Detect which cell encompasses the target text, then output its [X, Y] center coordinate. 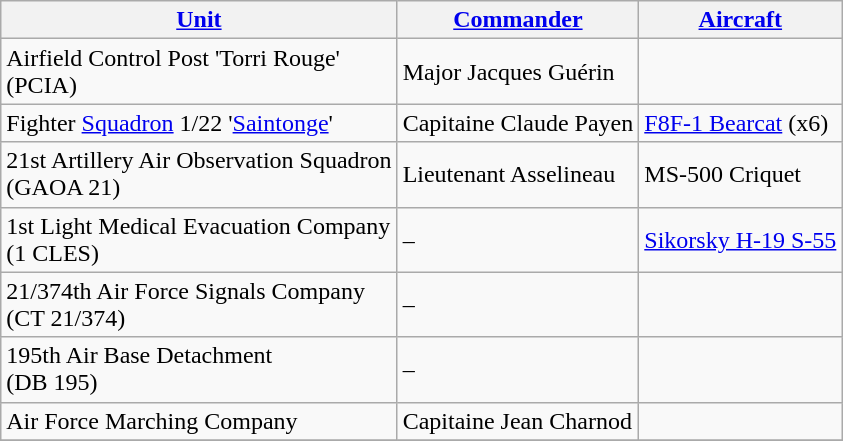
Airfield Control Post 'Torri Rouge' (PCIA) [199, 72]
1st Light Medical Evacuation Company (1 CLES) [199, 240]
F8F-1 Bearcat (x6) [740, 123]
Sikorsky H-19 S-55 [740, 240]
Capitaine Jean Charnod [518, 421]
Unit [199, 20]
Aircraft [740, 20]
21/374th Air Force Signals Company (CT 21/374) [199, 304]
MS-500 Criquet [740, 174]
Air Force Marching Company [199, 421]
Commander [518, 20]
Major Jacques Guérin [518, 72]
Capitaine Claude Payen [518, 123]
195th Air Base Detachment (DB 195) [199, 370]
21st Artillery Air Observation Squadron (GAOA 21) [199, 174]
Lieutenant Asselineau [518, 174]
Fighter Squadron 1/22 'Saintonge' [199, 123]
